Identify which cell holds the provided text, then report its (x, y) central coordinate. 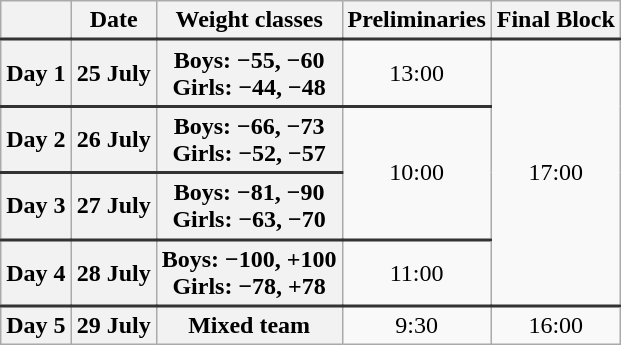
Boys: −81, −90 Girls: −63, −70 (249, 206)
Day 5 (36, 326)
13:00 (416, 74)
Weight classes (249, 20)
Preliminaries (416, 20)
Boys: −100, +100 Girls: −78, +78 (249, 272)
Day 3 (36, 206)
25 July (114, 74)
Mixed team (249, 326)
10:00 (416, 172)
26 July (114, 140)
Boys: −55, −60 Girls: −44, −48 (249, 74)
11:00 (416, 272)
Final Block (556, 20)
27 July (114, 206)
17:00 (556, 173)
28 July (114, 272)
Date (114, 20)
29 July (114, 326)
Day 1 (36, 74)
16:00 (556, 326)
Boys: −66, −73 Girls: −52, −57 (249, 140)
9:30 (416, 326)
Day 2 (36, 140)
Day 4 (36, 272)
